Pinpoint the cell where the given text exists, returning its (x, y) midpoint coordinate. 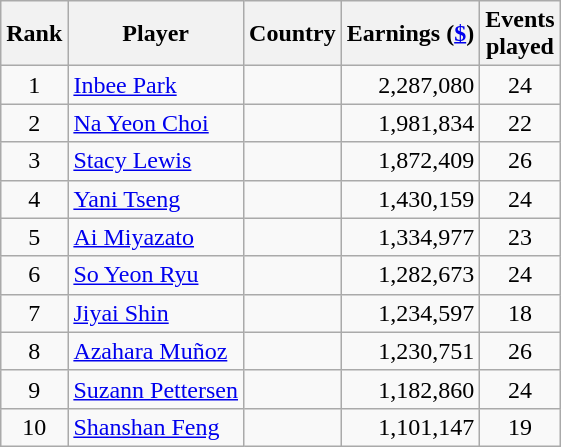
7 (34, 313)
3 (34, 161)
Stacy Lewis (156, 161)
1,230,751 (410, 351)
Rank (34, 34)
Eventsplayed (520, 34)
1 (34, 85)
Jiyai Shin (156, 313)
Azahara Muñoz (156, 351)
Country (293, 34)
1,282,673 (410, 275)
1,101,147 (410, 427)
19 (520, 427)
1,234,597 (410, 313)
9 (34, 389)
1,872,409 (410, 161)
Player (156, 34)
1,981,834 (410, 123)
Inbee Park (156, 85)
1,430,159 (410, 199)
So Yeon Ryu (156, 275)
6 (34, 275)
Yani Tseng (156, 199)
2 (34, 123)
10 (34, 427)
Suzann Pettersen (156, 389)
Ai Miyazato (156, 237)
1,334,977 (410, 237)
4 (34, 199)
8 (34, 351)
Shanshan Feng (156, 427)
22 (520, 123)
5 (34, 237)
Na Yeon Choi (156, 123)
2,287,080 (410, 85)
23 (520, 237)
18 (520, 313)
Earnings ($) (410, 34)
1,182,860 (410, 389)
